From the cell containing the given text, extract its center point as [x, y] coordinate. 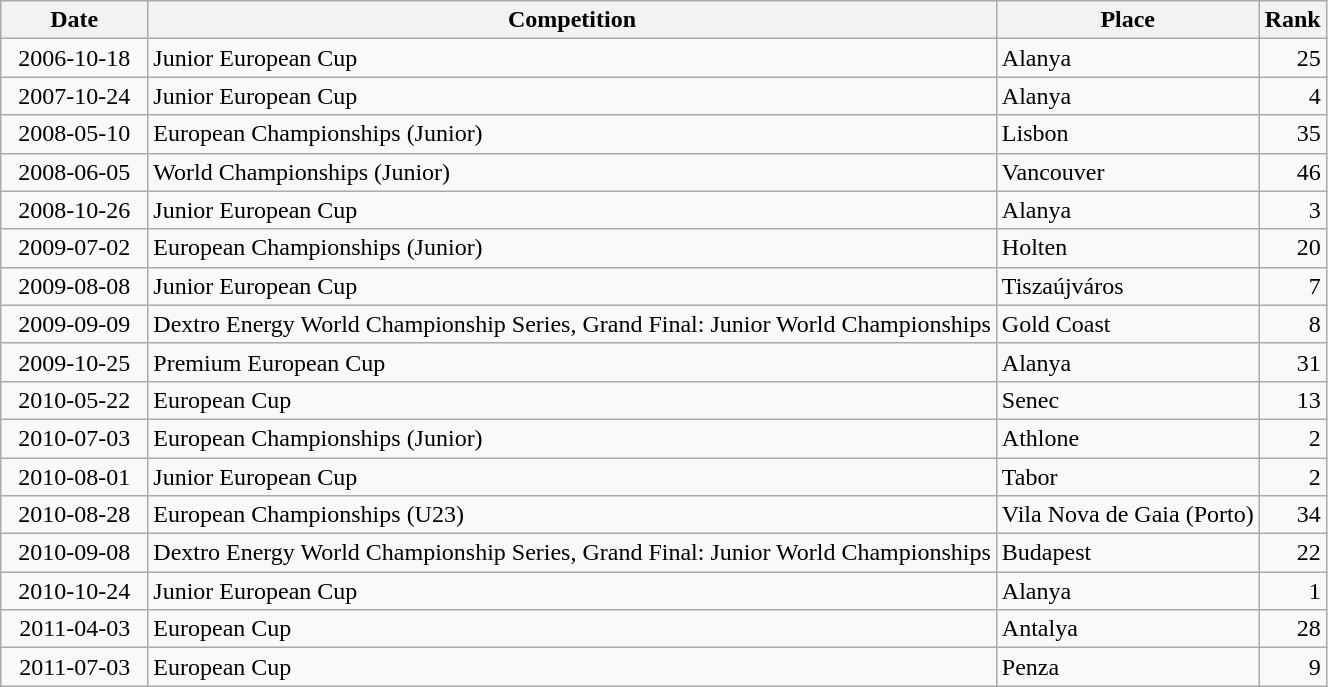
25 [1292, 58]
2010-07-03 [74, 438]
8 [1292, 324]
World Championships (Junior) [572, 172]
2006-10-18 [74, 58]
2010-08-28 [74, 515]
Antalya [1128, 629]
2010-09-08 [74, 553]
Place [1128, 20]
Premium European Cup [572, 362]
34 [1292, 515]
46 [1292, 172]
Penza [1128, 667]
European Championships (U23) [572, 515]
2010-08-01 [74, 477]
9 [1292, 667]
Gold Coast [1128, 324]
7 [1292, 286]
Senec [1128, 400]
13 [1292, 400]
Holten [1128, 248]
2008-05-10 [74, 134]
Rank [1292, 20]
2007-10-24 [74, 96]
Tabor [1128, 477]
2011-04-03 [74, 629]
22 [1292, 553]
Competition [572, 20]
35 [1292, 134]
2010-10-24 [74, 591]
2008-10-26 [74, 210]
20 [1292, 248]
2009-08-08 [74, 286]
2009-09-09 [74, 324]
28 [1292, 629]
Vila Nova de Gaia (Porto) [1128, 515]
Date [74, 20]
2009-07-02 [74, 248]
Athlone [1128, 438]
Tiszaújváros [1128, 286]
2010-05-22 [74, 400]
2008-06-05 [74, 172]
31 [1292, 362]
4 [1292, 96]
Budapest [1128, 553]
Lisbon [1128, 134]
2011-07-03 [74, 667]
3 [1292, 210]
Vancouver [1128, 172]
2009-10-25 [74, 362]
1 [1292, 591]
